Provide the (x, y) coordinate of the cell's center where the given text is located.  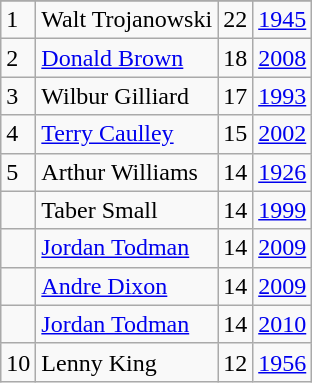
17 (236, 96)
5 (18, 172)
Donald Brown (127, 58)
Taber Small (127, 210)
22 (236, 20)
Andre Dixon (127, 286)
3 (18, 96)
2010 (282, 324)
1956 (282, 362)
2002 (282, 134)
15 (236, 134)
1945 (282, 20)
4 (18, 134)
Wilbur Gilliard (127, 96)
1926 (282, 172)
Walt Trojanowski (127, 20)
2008 (282, 58)
10 (18, 362)
1 (18, 20)
18 (236, 58)
1993 (282, 96)
1999 (282, 210)
12 (236, 362)
Terry Caulley (127, 134)
2 (18, 58)
Arthur Williams (127, 172)
Lenny King (127, 362)
